Pinpoint the cell where the given text exists, returning its (x, y) midpoint coordinate. 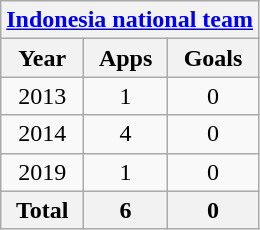
Total (42, 210)
2013 (42, 96)
Apps (126, 58)
Indonesia national team (130, 20)
6 (126, 210)
4 (126, 134)
2014 (42, 134)
Goals (214, 58)
Year (42, 58)
2019 (42, 172)
